Capture the cell that displays the provided text and extract its [x, y] central coordinate. 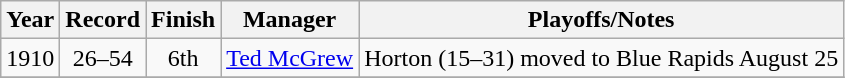
Record [103, 20]
Finish [184, 20]
26–54 [103, 58]
1910 [30, 58]
Ted McGrew [290, 58]
Manager [290, 20]
Playoffs/Notes [602, 20]
6th [184, 58]
Horton (15–31) moved to Blue Rapids August 25 [602, 58]
Year [30, 20]
